Locate the cell with the specified text and output its (x, y) center coordinate. 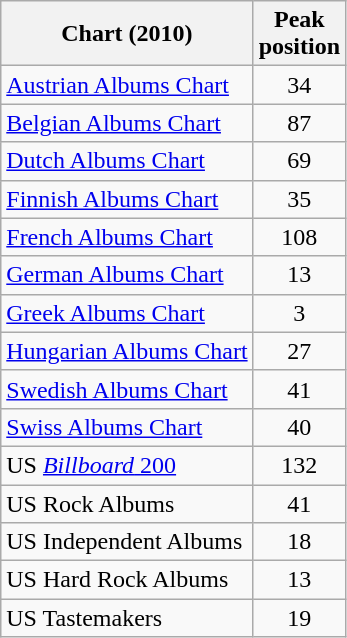
35 (299, 199)
US Tastemakers (127, 618)
Belgian Albums Chart (127, 123)
3 (299, 313)
34 (299, 85)
Chart (2010) (127, 34)
69 (299, 161)
18 (299, 542)
19 (299, 618)
Austrian Albums Chart (127, 85)
108 (299, 237)
Finnish Albums Chart (127, 199)
Dutch Albums Chart (127, 161)
US Billboard 200 (127, 465)
Peakposition (299, 34)
132 (299, 465)
27 (299, 351)
Hungarian Albums Chart (127, 351)
US Independent Albums (127, 542)
Greek Albums Chart (127, 313)
US Hard Rock Albums (127, 580)
US Rock Albums (127, 503)
French Albums Chart (127, 237)
German Albums Chart (127, 275)
40 (299, 427)
87 (299, 123)
Swiss Albums Chart (127, 427)
Swedish Albums Chart (127, 389)
